Determine the (x, y) coordinate at the center of the cell enclosing the given text.  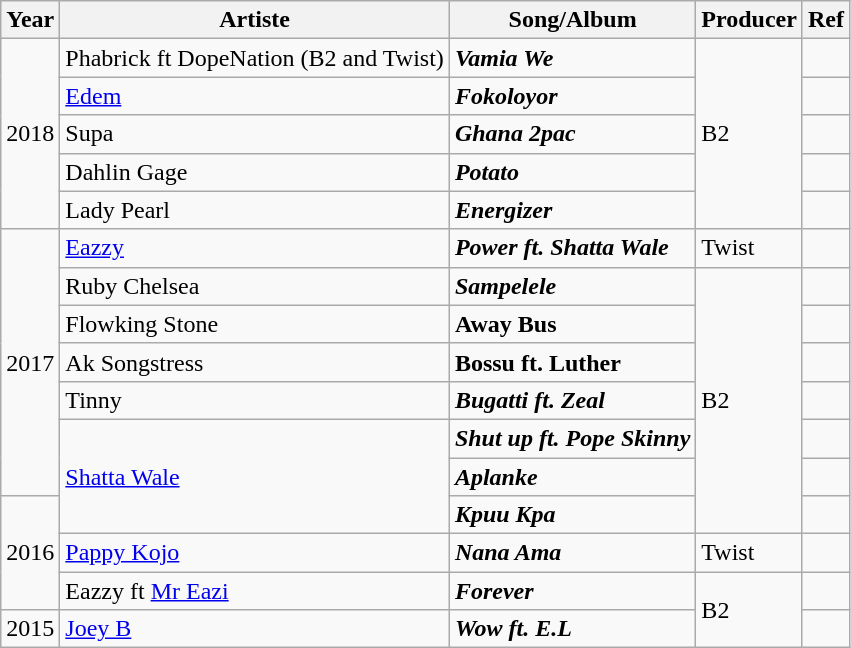
2016 (30, 553)
Producer (750, 20)
Joey B (255, 629)
Fokoloyor (572, 96)
Ruby Chelsea (255, 286)
Bugatti ft. Zeal (572, 400)
Flowking Stone (255, 324)
Lady Pearl (255, 210)
Potato (572, 172)
Sampelele (572, 286)
Shatta Wale (255, 476)
2017 (30, 362)
Eazzy (255, 248)
Wow ft. E.L (572, 629)
Power ft. Shatta Wale (572, 248)
2018 (30, 134)
Vamia We (572, 58)
Kpuu Kpa (572, 515)
Tinny (255, 400)
Ak Songstress (255, 362)
Edem (255, 96)
Energizer (572, 210)
Song/Album (572, 20)
Pappy Kojo (255, 553)
Ref (826, 20)
Artiste (255, 20)
Dahlin Gage (255, 172)
Ghana 2pac (572, 134)
Bossu ft. Luther (572, 362)
2015 (30, 629)
Nana Ama (572, 553)
Eazzy ft Mr Eazi (255, 591)
Shut up ft. Pope Skinny (572, 438)
Phabrick ft DopeNation (B2 and Twist) (255, 58)
Aplanke (572, 477)
Away Bus (572, 324)
Forever (572, 591)
Year (30, 20)
Supa (255, 134)
